Return the [x, y] coordinate for the center point of the cell that contains the specified text.  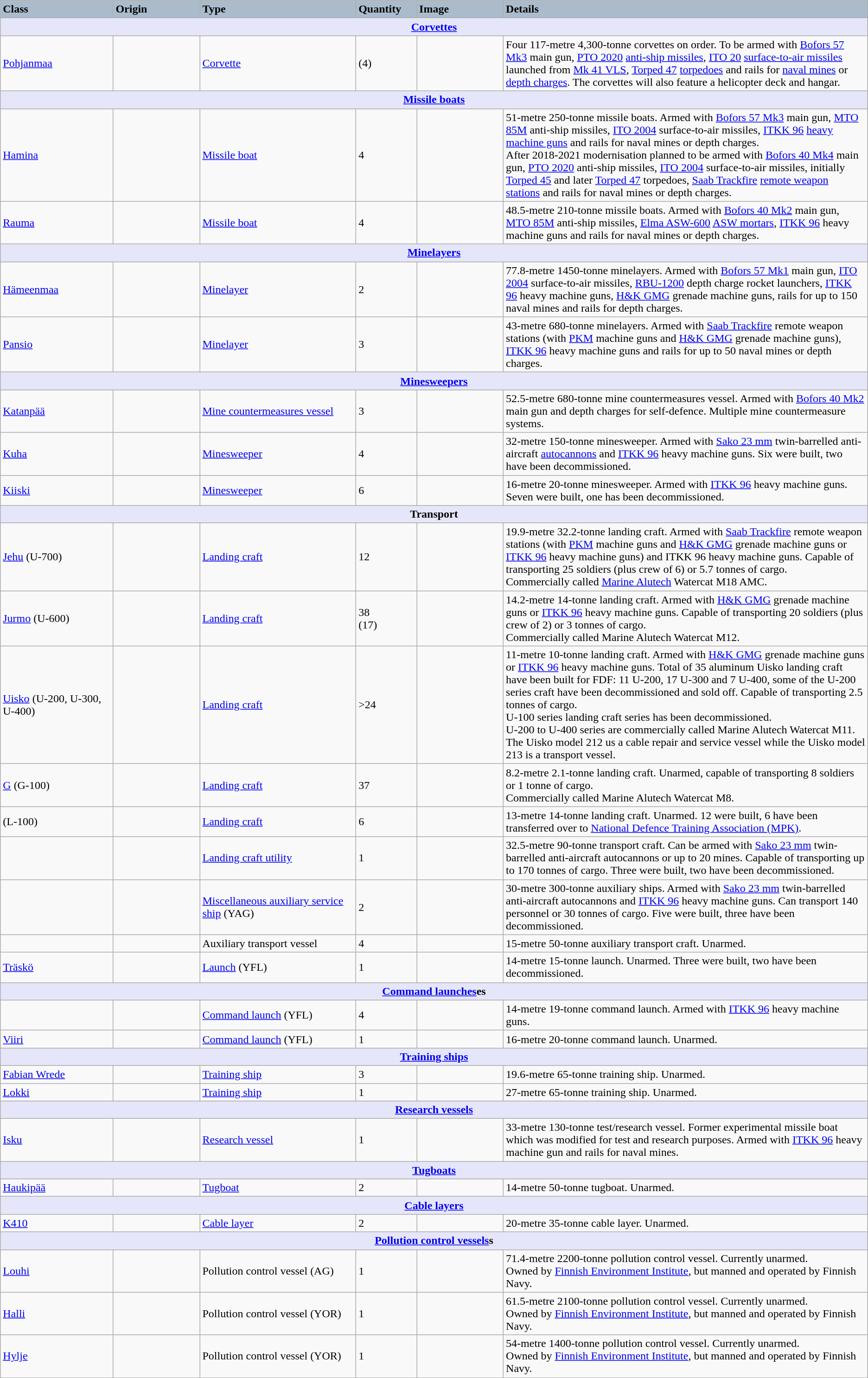
Hamina [57, 155]
G (G-100) [57, 785]
12 [387, 557]
Lokki [57, 1092]
Träskö [57, 968]
Isku [57, 1140]
Miscellaneous auxiliary service ship (YAG) [278, 907]
13-metre 14-tonne landing craft. Unarmed. 12 were built, 6 have been transferred over to National Defence Training Association (MPK). [686, 822]
Cable layers [434, 1205]
8.2-metre 2.1-tonne landing craft. Unarmed, capable of transporting 8 soldiers or 1 tonne of cargo. Commercially called Marine Alutech Watercat M8. [686, 785]
71.4-metre 2200-tonne pollution control vessel. Currently unarmed. Owned by Finnish Environment Institute, but manned and operated by Finnish Navy. [686, 1271]
Pansio [57, 344]
Minelayers [434, 253]
(4) [387, 63]
Viiri [57, 1039]
Haukipää [57, 1188]
Training ships [434, 1057]
Pollution control vesselss [434, 1241]
Uisko (U-200, U-300, U-400) [57, 705]
Jurmo (U-600) [57, 619]
20-metre 35-tonne cable layer. Unarmed. [686, 1223]
Halli [57, 1314]
27-metre 65-tonne training ship. Unarmed. [686, 1092]
>24 [387, 705]
Tugboats [434, 1170]
Details [686, 9]
61.5-metre 2100-tonne pollution control vessel. Currently unarmed. Owned by Finnish Environment Institute, but manned and operated by Finnish Navy. [686, 1314]
Research vessels [434, 1110]
Pollution control vessel (AG) [278, 1271]
Jehu (U-700) [57, 557]
14-metre 15-tonne launch. Unarmed. Three were built, two have been decommissioned. [686, 968]
15-metre 50-tonne auxiliary transport craft. Unarmed. [686, 943]
Kuha [57, 454]
38(17) [387, 619]
Launch (YFL) [278, 968]
Fabian Wrede [57, 1074]
Corvette [278, 63]
(L-100) [57, 822]
Corvettes [434, 27]
Origin [157, 9]
Hämeenmaa [57, 289]
Image [460, 9]
Kiiski [57, 490]
Quantity [387, 9]
54-metre 1400-tonne pollution control vessel. Currently unarmed. Owned by Finnish Environment Institute, but manned and operated by Finnish Navy. [686, 1356]
Pohjanmaa [57, 63]
Minesweepers [434, 381]
37 [387, 785]
K410 [57, 1223]
16-metre 20-tonne minesweeper. Armed with ITKK 96 heavy machine guns. Seven were built, one has been decommissioned. [686, 490]
14-metre 19-tonne command launch. Armed with ITKK 96 heavy machine guns. [686, 1015]
Missile boats [434, 100]
Louhi [57, 1271]
Transport [434, 514]
Rauma [57, 223]
Tugboat [278, 1188]
Katanpää [57, 411]
Class [57, 9]
Command launcheses [434, 991]
19.6-metre 65-tonne training ship. Unarmed. [686, 1074]
14-metre 50-tonne tugboat. Unarmed. [686, 1188]
Landing craft utility [278, 858]
Cable layer [278, 1223]
Mine countermeasures vessel [278, 411]
Research vessel [278, 1140]
16-metre 20-tonne command launch. Unarmed. [686, 1039]
Auxiliary transport vessel [278, 943]
Type [278, 9]
Hylje [57, 1356]
